Provide the (x, y) coordinate of the cell's center where the given text is located.  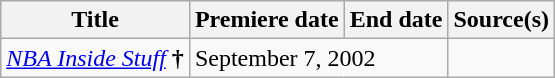
Title (96, 20)
Premiere date (266, 20)
NBA Inside Stuff † (96, 58)
Source(s) (502, 20)
End date (396, 20)
September 7, 2002 (318, 58)
